Locate the cell with the specified text and output its [X, Y] center coordinate. 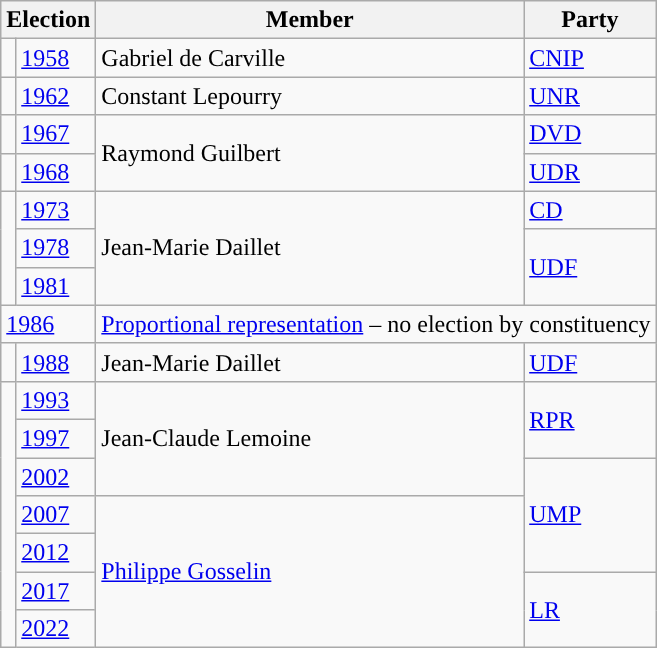
1993 [56, 400]
1981 [56, 286]
2017 [56, 591]
Gabriel de Carville [310, 58]
1986 [48, 324]
UNR [590, 96]
UDR [590, 172]
Constant Lepourry [310, 96]
LR [590, 610]
1967 [56, 134]
Proportional representation – no election by constituency [376, 324]
1973 [56, 210]
2022 [56, 629]
Election [48, 20]
1997 [56, 438]
Philippe Gosselin [310, 572]
DVD [590, 134]
1968 [56, 172]
1988 [56, 362]
1978 [56, 248]
2012 [56, 553]
1958 [56, 58]
Raymond Guilbert [310, 153]
1962 [56, 96]
Jean-Claude Lemoine [310, 438]
Member [310, 20]
CNIP [590, 58]
UMP [590, 515]
2007 [56, 515]
CD [590, 210]
2002 [56, 477]
RPR [590, 419]
Party [590, 20]
